Pinpoint the cell where the given text exists, returning its (X, Y) midpoint coordinate. 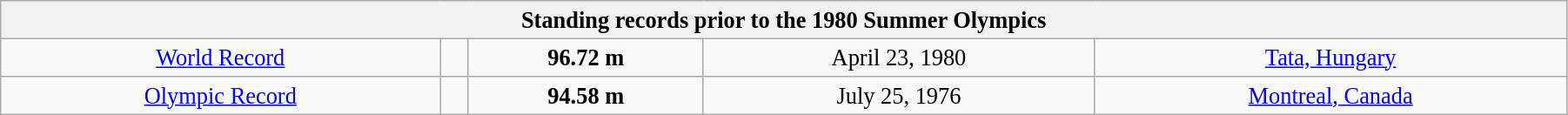
July 25, 1976 (899, 95)
96.72 m (586, 57)
Standing records prior to the 1980 Summer Olympics (784, 19)
April 23, 1980 (899, 57)
Tata, Hungary (1331, 57)
94.58 m (586, 95)
Olympic Record (221, 95)
Montreal, Canada (1331, 95)
World Record (221, 57)
